Locate the cell with the specified text and output its (X, Y) center coordinate. 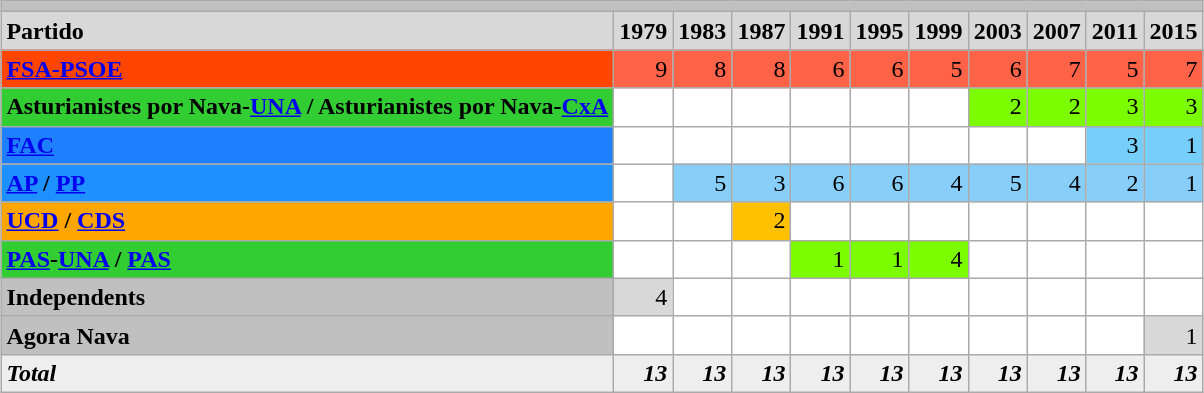
1999 (938, 31)
FSA-PSOE (308, 69)
2015 (1174, 31)
2007 (1056, 31)
1995 (880, 31)
1987 (762, 31)
9 (644, 69)
1983 (702, 31)
2003 (998, 31)
PAS-UNA / PAS (308, 259)
1991 (820, 31)
UCD / CDS (308, 221)
Independents (308, 297)
Total (308, 373)
Agora Nava (308, 335)
Asturianistes por Nava-UNA / Asturianistes por Nava-CxA (308, 107)
Partido (308, 31)
FAC (308, 145)
AP / PP (308, 183)
2011 (1115, 31)
1979 (644, 31)
